Pinpoint the cell where the given text exists, returning its (x, y) midpoint coordinate. 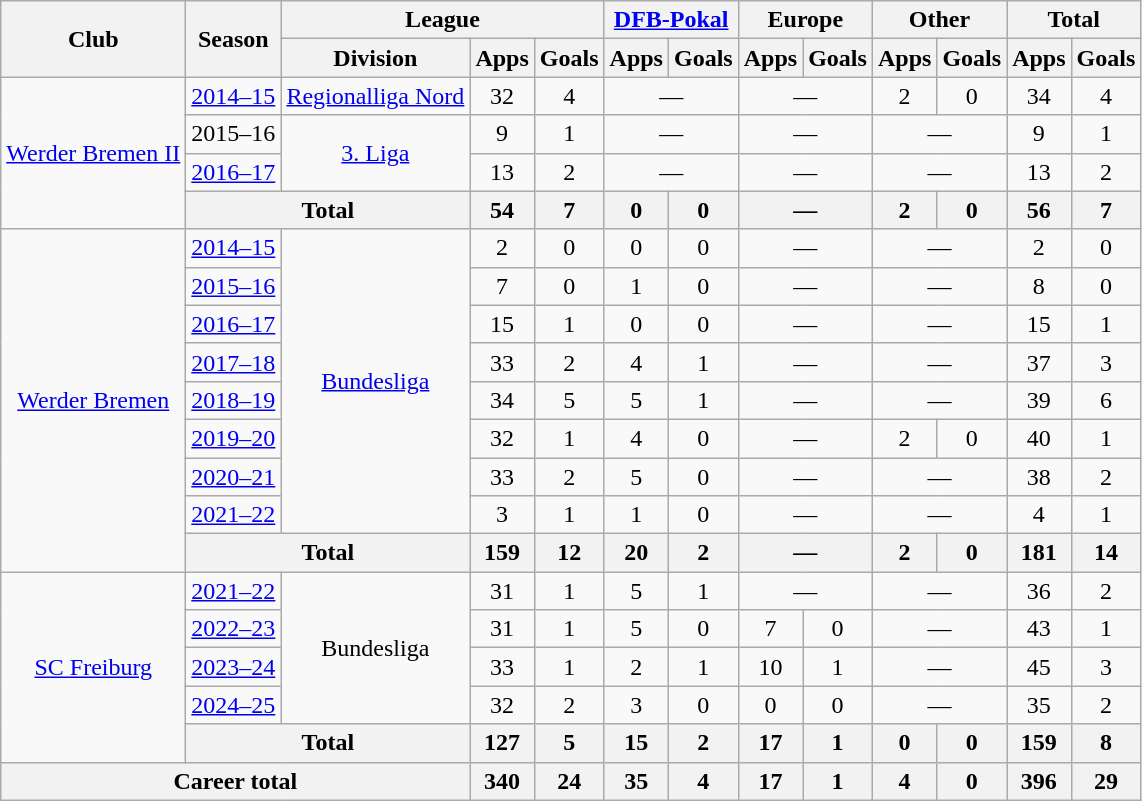
24 (569, 781)
20 (636, 553)
Werder Bremen (94, 400)
37 (1039, 362)
DFB-Pokal (671, 20)
36 (1039, 591)
38 (1039, 477)
2017–18 (234, 362)
2020–21 (234, 477)
Season (234, 39)
340 (502, 781)
2022–23 (234, 629)
Other (939, 20)
29 (1106, 781)
Career total (236, 781)
56 (1039, 210)
45 (1039, 667)
Regionalliga Nord (376, 96)
Division (376, 58)
181 (1039, 553)
2024–25 (234, 705)
Europe (805, 20)
SC Freiburg (94, 667)
43 (1039, 629)
3. Liga (376, 153)
League (442, 20)
2019–20 (234, 438)
14 (1106, 553)
54 (502, 210)
12 (569, 553)
127 (502, 743)
396 (1039, 781)
40 (1039, 438)
2018–19 (234, 400)
2023–24 (234, 667)
39 (1039, 400)
Werder Bremen II (94, 153)
10 (770, 667)
Club (94, 39)
6 (1106, 400)
